For the text-containing cell, return its midpoint in (X, Y) coordinate format. 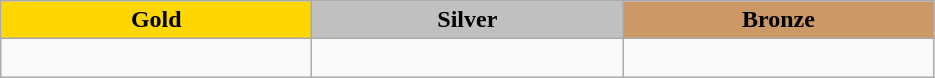
Gold (156, 20)
Silver (468, 20)
Bronze (778, 20)
